Identify which cell holds the provided text, then report its (x, y) central coordinate. 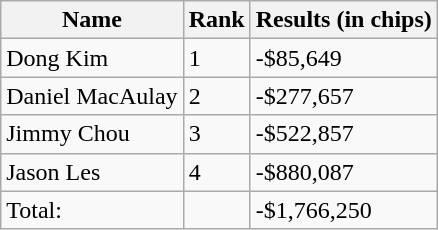
2 (216, 96)
Results (in chips) (344, 20)
Daniel MacAulay (92, 96)
-$1,766,250 (344, 210)
-$522,857 (344, 134)
Jimmy Chou (92, 134)
Dong Kim (92, 58)
-$85,649 (344, 58)
3 (216, 134)
-$880,087 (344, 172)
Rank (216, 20)
4 (216, 172)
Name (92, 20)
Total: (92, 210)
Jason Les (92, 172)
-$277,657 (344, 96)
1 (216, 58)
